Detect which cell encompasses the target text, then output its [X, Y] center coordinate. 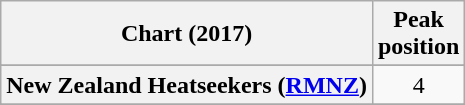
Peakposition [418, 34]
New Zealand Heatseekers (RMNZ) [187, 85]
4 [418, 85]
Chart (2017) [187, 34]
